Determine the (X, Y) coordinate at the center of the cell enclosing the given text.  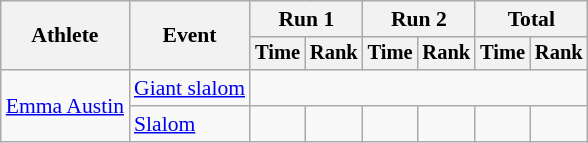
Run 1 (306, 19)
Giant slalom (190, 88)
Event (190, 36)
Emma Austin (65, 106)
Athlete (65, 36)
Run 2 (419, 19)
Slalom (190, 124)
Total (531, 19)
